Find where the given text appears and provide that cell's center as (x, y) coordinate. 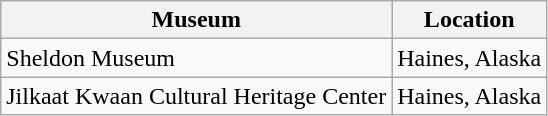
Jilkaat Kwaan Cultural Heritage Center (196, 96)
Museum (196, 20)
Location (470, 20)
Sheldon Museum (196, 58)
